Search for the cell housing the specified text and yield its (X, Y) center coordinate. 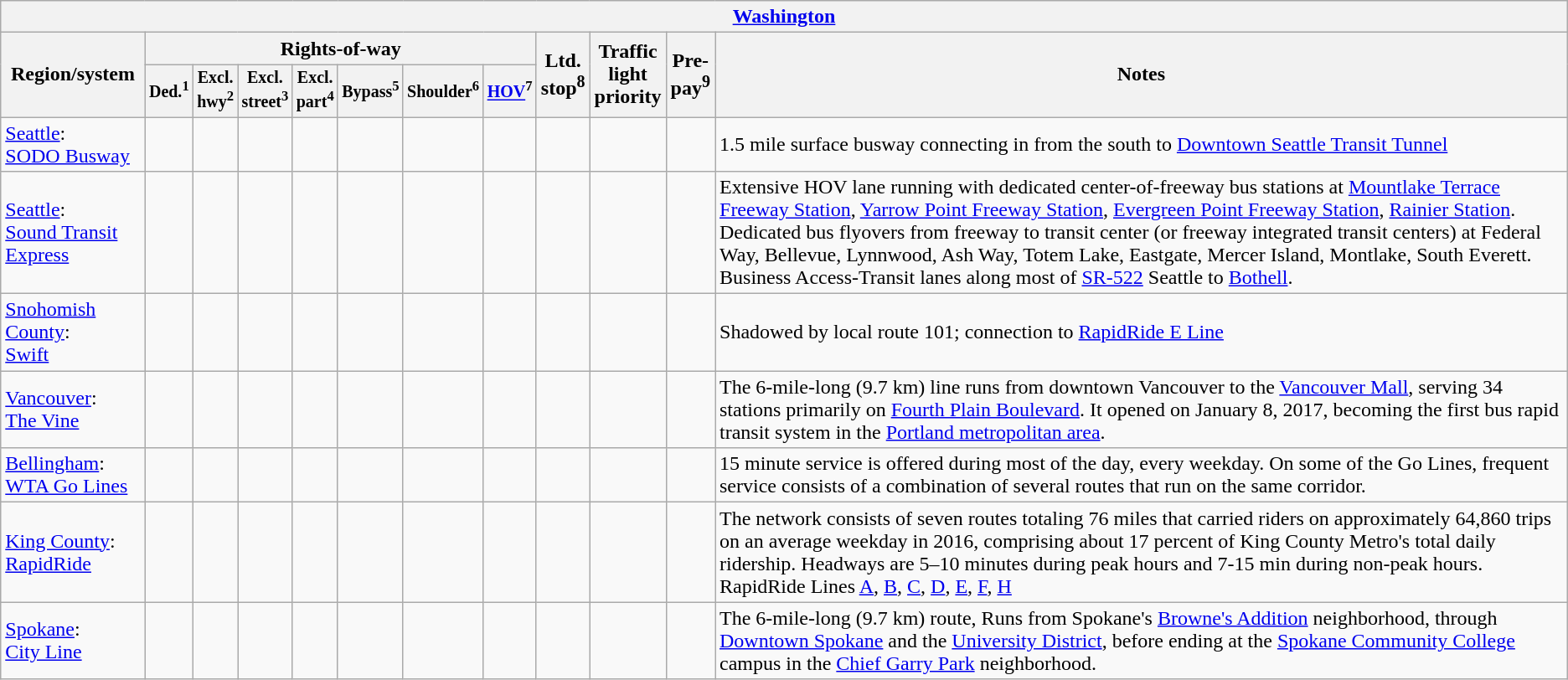
Vancouver:The Vine (73, 410)
Shadowed by local route 101; connection to RapidRide E Line (1142, 332)
HOV7 (509, 90)
Shoulder6 (443, 90)
Excl.hwy2 (214, 90)
Excl.street3 (265, 90)
Notes (1142, 75)
Bellingham:WTA Go Lines (73, 476)
Seattle:SODO Busway (73, 144)
Region/system (73, 75)
1.5 mile surface busway connecting in from the south to Downtown Seattle Transit Tunnel (1142, 144)
King County:RapidRide (73, 553)
Ltd.stop8 (563, 75)
Ded.1 (169, 90)
Pre-pay9 (690, 75)
Washington (784, 17)
Rights-of-way (340, 49)
Trafficlightpriority (628, 75)
Excl.part4 (315, 90)
Bypass5 (370, 90)
Snohomish County:Swift (73, 332)
Spokane:City Line (73, 641)
Seattle:Sound Transit Express (73, 233)
